Output the [X, Y] coordinate of the center of the cell containing the given text.  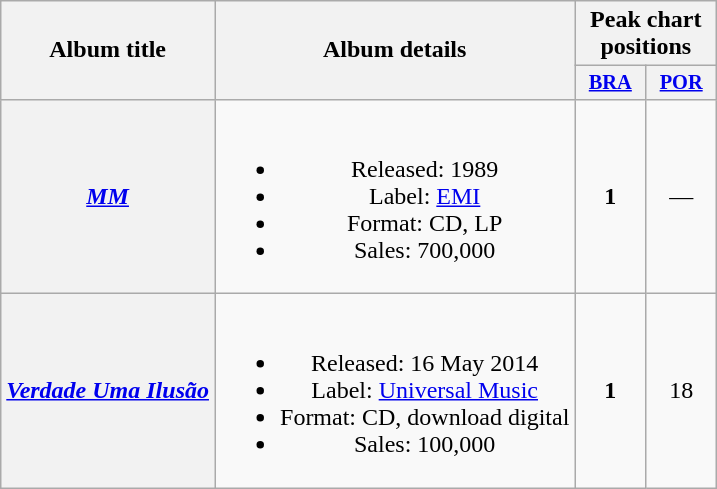
POR [682, 83]
Released: 1989Label: EMIFormat: CD, LPSales: 700,000 [394, 196]
MM [108, 196]
18 [682, 391]
Album title [108, 50]
Verdade Uma Ilusão [108, 391]
Peak chart positions [646, 34]
Album details [394, 50]
— [682, 196]
BRA [610, 83]
Released: 16 May 2014Label: Universal MusicFormat: CD, download digitalSales: 100,000 [394, 391]
